Output the [x, y] coordinate of the center of the cell containing the given text.  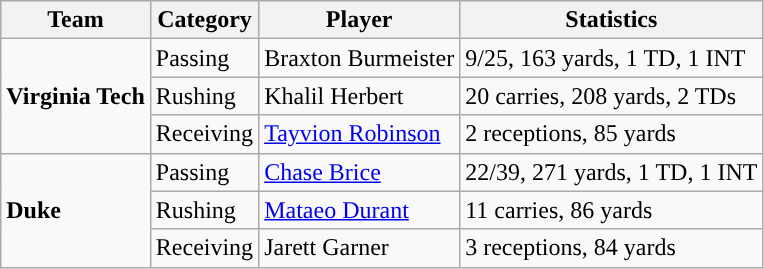
Mataeo Durant [360, 210]
11 carries, 86 yards [612, 210]
Duke [76, 210]
Team [76, 20]
Virginia Tech [76, 96]
Statistics [612, 20]
Chase Brice [360, 172]
9/25, 163 yards, 1 TD, 1 INT [612, 58]
Khalil Herbert [360, 96]
20 carries, 208 yards, 2 TDs [612, 96]
3 receptions, 84 yards [612, 248]
Jarett Garner [360, 248]
Braxton Burmeister [360, 58]
Player [360, 20]
Category [204, 20]
22/39, 271 yards, 1 TD, 1 INT [612, 172]
Tayvion Robinson [360, 134]
2 receptions, 85 yards [612, 134]
